Identify which cell holds the provided text, then report its [X, Y] central coordinate. 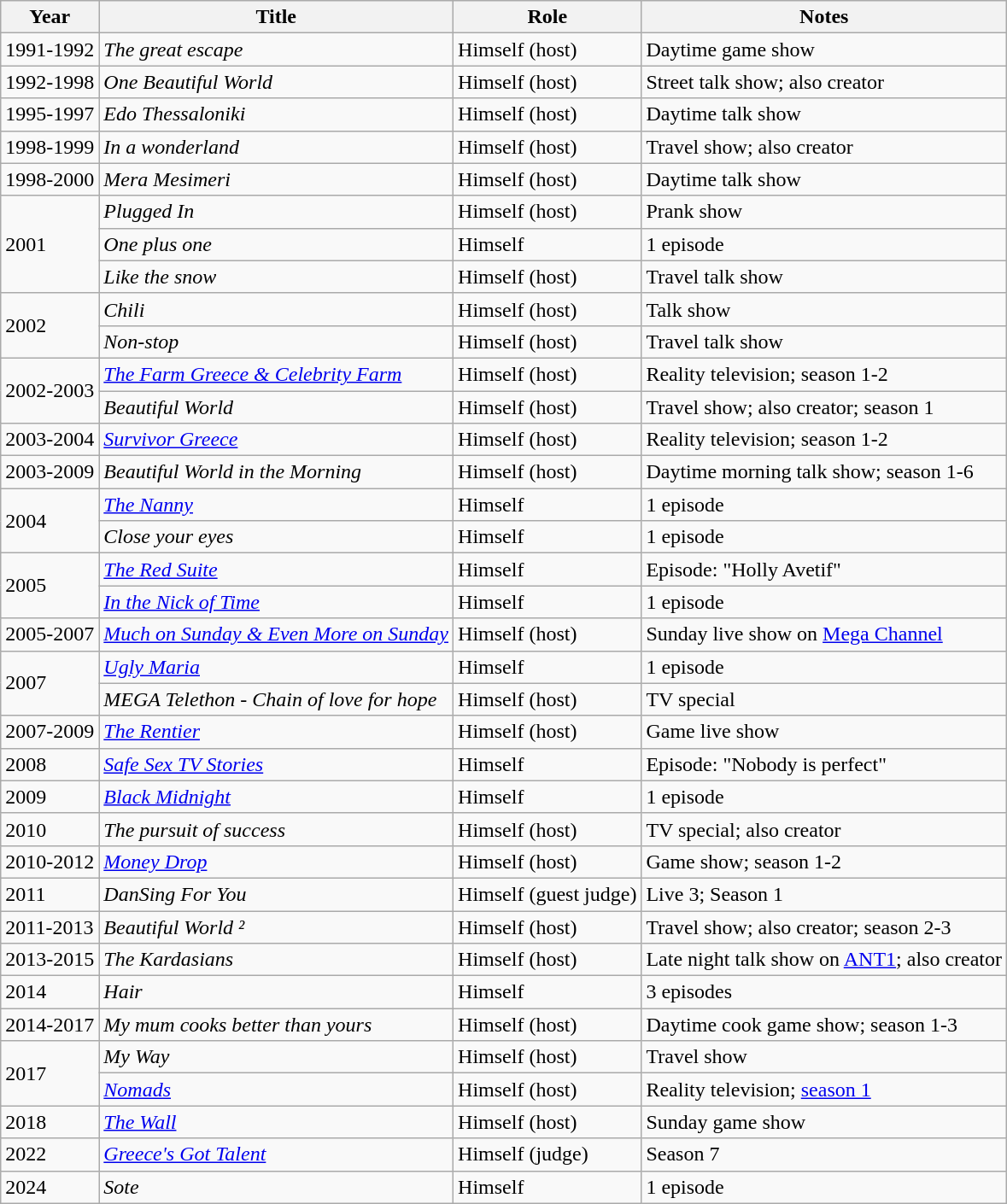
2018 [50, 1122]
Black Midnight [277, 797]
2005-2007 [50, 634]
Live 3; Season 1 [824, 894]
2010-2012 [50, 862]
Close your eyes [277, 537]
2013-2015 [50, 960]
2007-2009 [50, 732]
1995-1997 [50, 114]
Nomads [277, 1090]
2014-2017 [50, 1025]
In the Nick of Time [277, 602]
Late night talk show on ANT1; also creator [824, 960]
2024 [50, 1187]
My Way [277, 1057]
2008 [50, 764]
One Beautiful World [277, 82]
Travel show; also creator; season 1 [824, 407]
Reality television; season 1 [824, 1090]
Role [547, 17]
DanSing For You [277, 894]
Hair [277, 992]
1991-1992 [50, 50]
Chili [277, 309]
The Kardasians [277, 960]
2004 [50, 521]
Survivor Greece [277, 440]
3 episodes [824, 992]
2002-2003 [50, 390]
TV special [824, 699]
Ugly Maria [277, 667]
Himself (judge) [547, 1154]
2022 [50, 1154]
1992-1998 [50, 82]
Travel show; also creator; season 2-3 [824, 926]
Plugged In [277, 212]
Game show; season 1-2 [824, 862]
Like the snow [277, 277]
TV special; also creator [824, 829]
Talk show [824, 309]
Sunday game show [824, 1122]
Much on Sunday & Even More on Sunday [277, 634]
2005 [50, 586]
2007 [50, 683]
2003-2004 [50, 440]
Prank show [824, 212]
2010 [50, 829]
One plus one [277, 244]
Sote [277, 1187]
Episode: "Nobody is perfect" [824, 764]
The Red Suite [277, 570]
1998-2000 [50, 179]
Greece's Got Talent [277, 1154]
Beautiful World in the Morning [277, 472]
The Wall [277, 1122]
Daytime game show [824, 50]
Season 7 [824, 1154]
Edo Thessaloniki [277, 114]
Money Drop [277, 862]
2011 [50, 894]
Daytime cook game show; season 1-3 [824, 1025]
Non-stop [277, 342]
Sunday live show on Mega Channel [824, 634]
Daytime morning talk show; season 1-6 [824, 472]
The great escape [277, 50]
Safe Sex TV Stories [277, 764]
2014 [50, 992]
The pursuit of success [277, 829]
2001 [50, 244]
2017 [50, 1073]
Game live show [824, 732]
In a wonderland [277, 147]
1998-1999 [50, 147]
Himself (guest judge) [547, 894]
The Nanny [277, 505]
The Farm Greece & Celebrity Farm [277, 374]
The Rentier [277, 732]
Travel show; also creator [824, 147]
2009 [50, 797]
Travel show [824, 1057]
Beautiful World ² [277, 926]
Title [277, 17]
2002 [50, 325]
My mum cooks better than yours [277, 1025]
Year [50, 17]
Mera Mesimeri [277, 179]
Street talk show; also creator [824, 82]
MEGA Telethon - Chain of love for hope [277, 699]
Beautiful World [277, 407]
Episode: "Holly Avetif" [824, 570]
2011-2013 [50, 926]
Notes [824, 17]
2003-2009 [50, 472]
